Search for the cell housing the specified text and yield its (x, y) center coordinate. 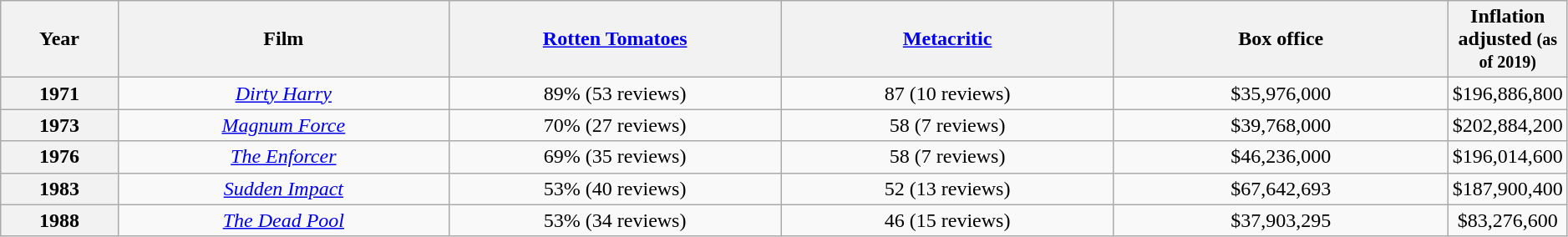
69% (35 reviews) (615, 157)
Metacritic (947, 39)
$39,768,000 (1281, 125)
$196,014,600 (1507, 157)
Magnum Force (283, 125)
Film (283, 39)
The Dead Pool (283, 220)
70% (27 reviews) (615, 125)
1988 (59, 220)
Year (59, 39)
$67,642,693 (1281, 189)
1976 (59, 157)
1983 (59, 189)
1973 (59, 125)
$83,276,600 (1507, 220)
53% (40 reviews) (615, 189)
$196,886,800 (1507, 93)
Sudden Impact (283, 189)
$187,900,400 (1507, 189)
87 (10 reviews) (947, 93)
52 (13 reviews) (947, 189)
$37,903,295 (1281, 220)
Box office (1281, 39)
Inflation adjusted (as of 2019) (1507, 39)
46 (15 reviews) (947, 220)
$35,976,000 (1281, 93)
$202,884,200 (1507, 125)
$46,236,000 (1281, 157)
53% (34 reviews) (615, 220)
89% (53 reviews) (615, 93)
The Enforcer (283, 157)
Rotten Tomatoes (615, 39)
Dirty Harry (283, 93)
1971 (59, 93)
